Detect which cell encompasses the target text, then output its [X, Y] center coordinate. 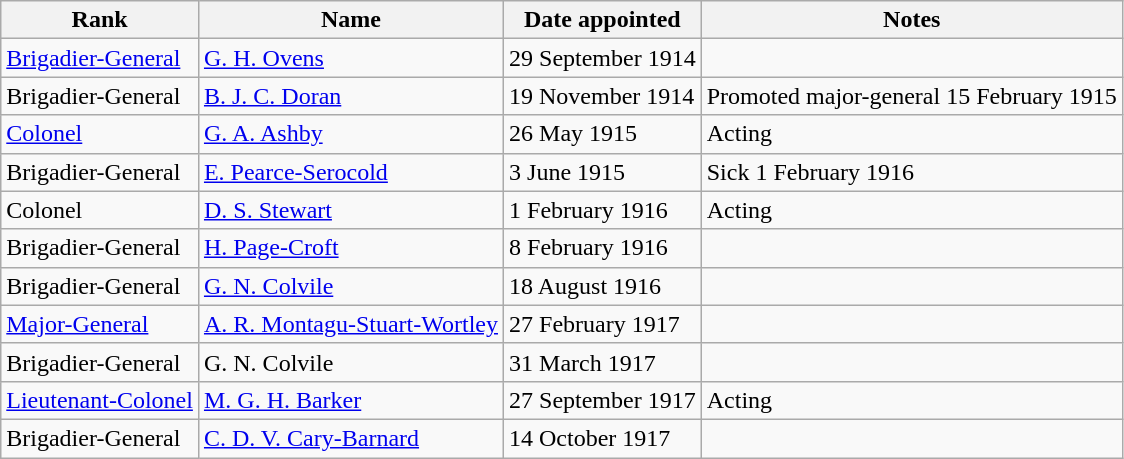
E. Pearce-Serocold [350, 172]
26 May 1915 [603, 134]
Major-General [100, 324]
Rank [100, 20]
19 November 1914 [603, 96]
27 February 1917 [603, 324]
Date appointed [603, 20]
18 August 1916 [603, 286]
14 October 1917 [603, 438]
8 February 1916 [603, 248]
31 March 1917 [603, 362]
H. Page-Croft [350, 248]
1 February 1916 [603, 210]
A. R. Montagu-Stuart-Wortley [350, 324]
Lieutenant-Colonel [100, 400]
27 September 1917 [603, 400]
3 June 1915 [603, 172]
Name [350, 20]
Promoted major-general 15 February 1915 [912, 96]
Notes [912, 20]
G. H. Ovens [350, 58]
Sick 1 February 1916 [912, 172]
29 September 1914 [603, 58]
C. D. V. Cary-Barnard [350, 438]
D. S. Stewart [350, 210]
B. J. C. Doran [350, 96]
G. A. Ashby [350, 134]
M. G. H. Barker [350, 400]
